Provide the [X, Y] coordinate of the cell's center where the given text is located.  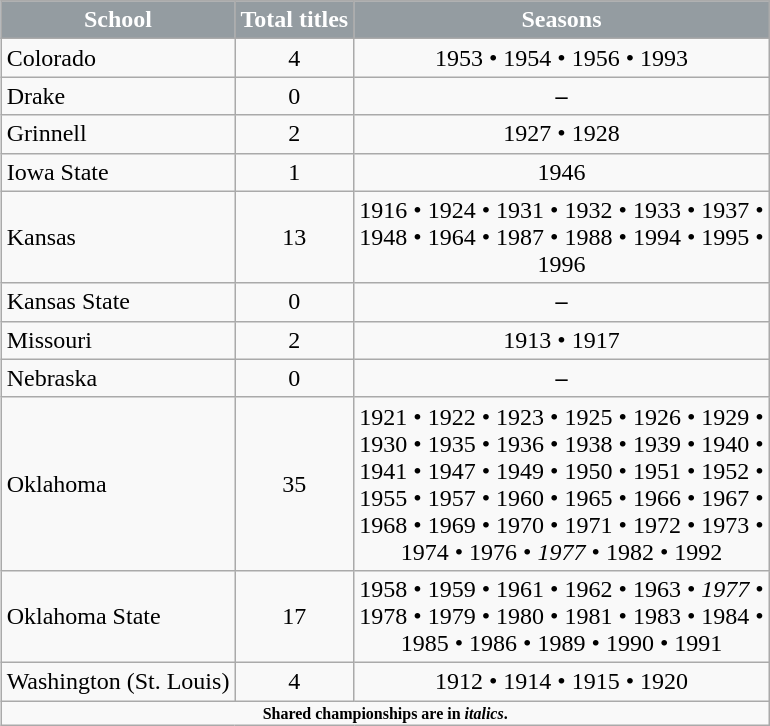
Seasons [562, 20]
Kansas [118, 237]
Total titles [294, 20]
13 [294, 237]
Shared championships are in italics. [385, 712]
1927 • 1928 [562, 134]
Colorado [118, 58]
1953 • 1954 • 1956 • 1993 [562, 58]
1958 • 1959 • 1961 • 1962 • 1963 • 1977 •1978 • 1979 • 1980 • 1981 • 1983 • 1984 •1985 • 1986 • 1989 • 1990 • 1991 [562, 616]
Oklahoma State [118, 616]
1946 [562, 172]
17 [294, 616]
1912 • 1914 • 1915 • 1920 [562, 681]
Missouri [118, 340]
Washington (St. Louis) [118, 681]
1916 • 1924 • 1931 • 1932 • 1933 • 1937 •1948 • 1964 • 1987 • 1988 • 1994 • 1995 •1996 [562, 237]
School [118, 20]
Drake [118, 96]
Nebraska [118, 378]
Grinnell [118, 134]
Oklahoma [118, 484]
35 [294, 484]
1 [294, 172]
Iowa State [118, 172]
Kansas State [118, 302]
1913 • 1917 [562, 340]
